Capture the cell that displays the provided text and extract its (X, Y) central coordinate. 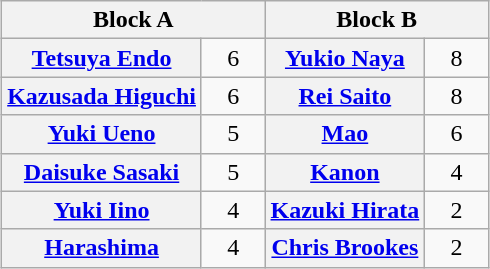
Daisuke Sasaki (102, 172)
Chris Brookes (345, 248)
Harashima (102, 248)
Kazuki Hirata (345, 210)
Mao (345, 134)
Kazusada Higuchi (102, 96)
Block A (134, 20)
Kanon (345, 172)
Tetsuya Endo (102, 58)
Yuki Ueno (102, 134)
Yuki Iino (102, 210)
Rei Saito (345, 96)
Yukio Naya (345, 58)
Block B (376, 20)
